Detect which cell encompasses the target text, then output its (x, y) center coordinate. 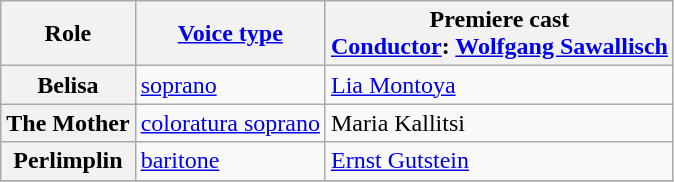
Voice type (230, 34)
coloratura soprano (230, 123)
Perlimplin (68, 161)
Maria Kallitsi (499, 123)
soprano (230, 85)
Premiere castConductor: Wolfgang Sawallisch (499, 34)
Ernst Gutstein (499, 161)
Lia Montoya (499, 85)
The Mother (68, 123)
Role (68, 34)
Belisa (68, 85)
baritone (230, 161)
